Identify which cell holds the provided text, then report its (x, y) central coordinate. 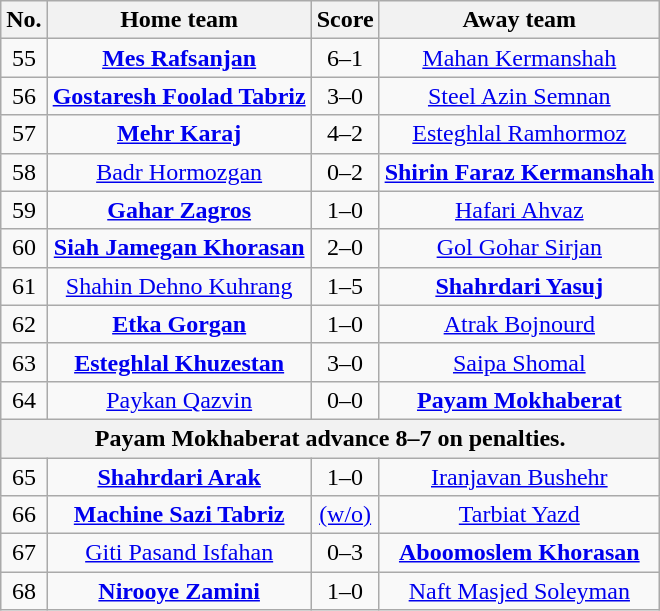
62 (24, 324)
Home team (179, 20)
Esteghlal Khuzestan (179, 362)
2–0 (345, 248)
Shahin Dehno Kuhrang (179, 286)
Badr Hormozgan (179, 172)
Gahar Zagros (179, 210)
Score (345, 20)
4–2 (345, 134)
Paykan Qazvin (179, 400)
Shahrdari Arak (179, 477)
Payam Mokhaberat (519, 400)
Steel Azin Semnan (519, 96)
Payam Mokhaberat advance 8–7 on penalties. (330, 438)
Hafari Ahvaz (519, 210)
56 (24, 96)
58 (24, 172)
Giti Pasand Isfahan (179, 553)
Shirin Faraz Kermanshah (519, 172)
55 (24, 58)
61 (24, 286)
65 (24, 477)
Etka Gorgan (179, 324)
0–0 (345, 400)
1–5 (345, 286)
Siah Jamegan Khorasan (179, 248)
Mes Rafsanjan (179, 58)
0–3 (345, 553)
Atrak Bojnourd (519, 324)
No. (24, 20)
64 (24, 400)
0–2 (345, 172)
59 (24, 210)
66 (24, 515)
Gostaresh Foolad Tabriz (179, 96)
(w/o) (345, 515)
57 (24, 134)
67 (24, 553)
Gol Gohar Sirjan (519, 248)
Mehr Karaj (179, 134)
Nirooye Zamini (179, 591)
Tarbiat Yazd (519, 515)
Away team (519, 20)
Saipa Shomal (519, 362)
68 (24, 591)
Naft Masjed Soleyman (519, 591)
63 (24, 362)
6–1 (345, 58)
60 (24, 248)
Esteghlal Ramhormoz (519, 134)
Mahan Kermanshah (519, 58)
Aboomoslem Khorasan (519, 553)
Iranjavan Bushehr (519, 477)
Shahrdari Yasuj (519, 286)
Machine Sazi Tabriz (179, 515)
